Extract the (X, Y) coordinate from the center of the cell holding the provided text.  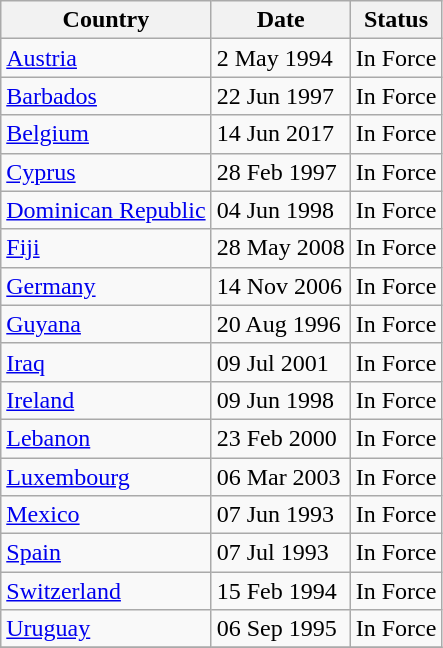
Mexico (106, 515)
Luxembourg (106, 477)
Uruguay (106, 629)
Guyana (106, 324)
Status (396, 20)
20 Aug 1996 (280, 324)
04 Jun 1998 (280, 210)
09 Jul 2001 (280, 362)
Fiji (106, 248)
Cyprus (106, 172)
Barbados (106, 96)
15 Feb 1994 (280, 591)
Country (106, 20)
Date (280, 20)
14 Nov 2006 (280, 286)
Switzerland (106, 591)
22 Jun 1997 (280, 96)
Iraq (106, 362)
2 May 1994 (280, 58)
09 Jun 1998 (280, 400)
Austria (106, 58)
07 Jul 1993 (280, 553)
06 Sep 1995 (280, 629)
Dominican Republic (106, 210)
14 Jun 2017 (280, 134)
Ireland (106, 400)
28 May 2008 (280, 248)
Lebanon (106, 438)
23 Feb 2000 (280, 438)
06 Mar 2003 (280, 477)
28 Feb 1997 (280, 172)
07 Jun 1993 (280, 515)
Spain (106, 553)
Germany (106, 286)
Belgium (106, 134)
